Return the [x, y] coordinate for the center point of the cell that contains the specified text.  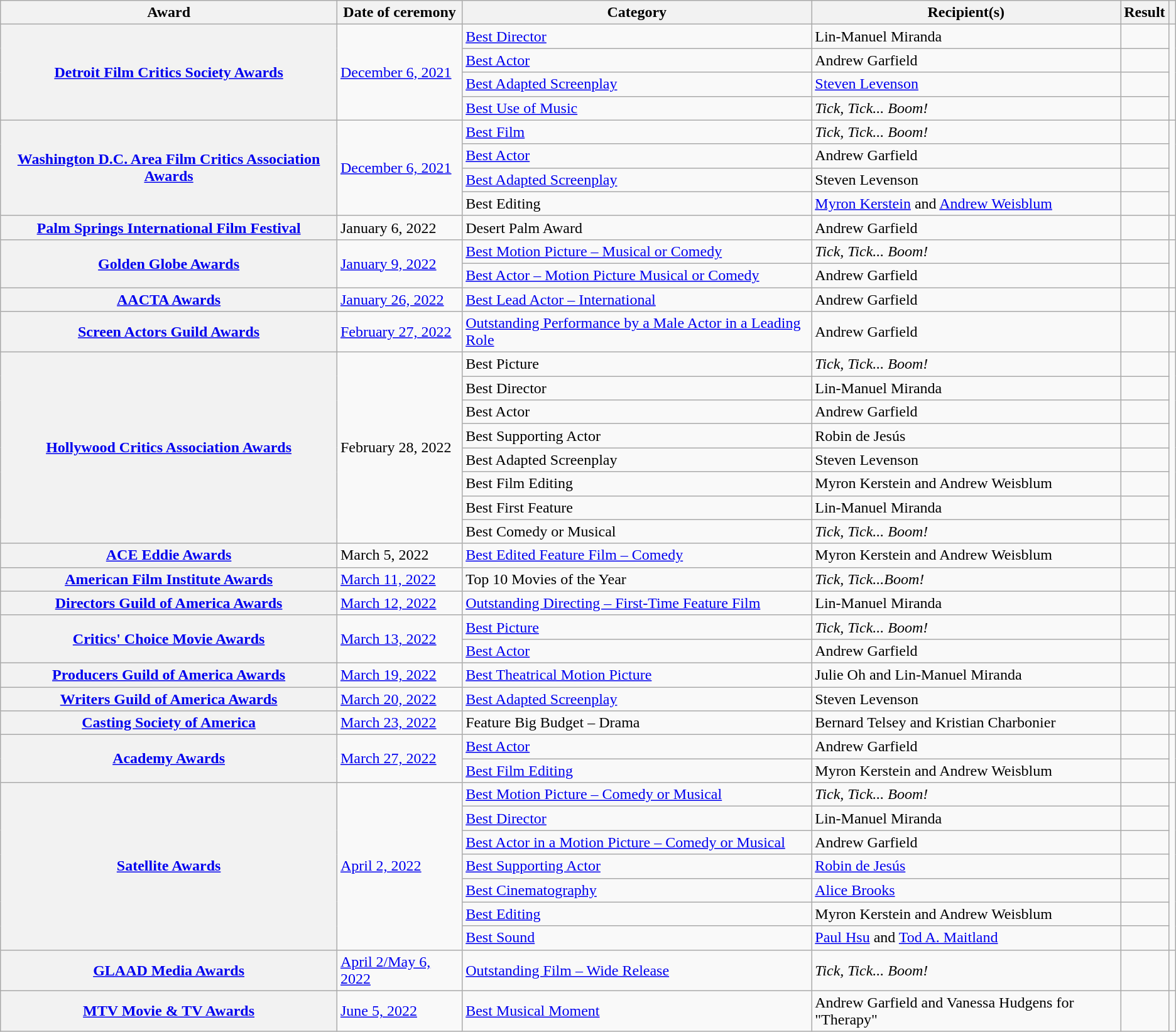
Top 10 Movies of the Year [637, 579]
April 2, 2022 [400, 866]
Satellite Awards [169, 866]
Best Lead Actor – International [637, 300]
Golden Globe Awards [169, 263]
Casting Society of America [169, 723]
Best Cinematography [637, 890]
Outstanding Film – Wide Release [637, 970]
Date of ceremony [400, 13]
GLAAD Media Awards [169, 970]
ACE Eddie Awards [169, 555]
Paul Hsu and Tod A. Maitland [966, 938]
Palm Springs International Film Festival [169, 227]
American Film Institute Awards [169, 579]
Award [169, 13]
Andrew Garfield and Vanessa Hudgens for "Therapy" [966, 1011]
Critics' Choice Movie Awards [169, 639]
AACTA Awards [169, 300]
February 27, 2022 [400, 332]
MTV Movie & TV Awards [169, 1011]
Best Actor in a Motion Picture – Comedy or Musical [637, 842]
Hollywood Critics Association Awards [169, 448]
Tick, Tick...Boom! [966, 579]
Category [637, 13]
Julie Oh and Lin-Manuel Miranda [966, 675]
Recipient(s) [966, 13]
March 19, 2022 [400, 675]
January 26, 2022 [400, 300]
Washington D.C. Area Film Critics Association Awards [169, 168]
Best Motion Picture – Musical or Comedy [637, 251]
Result [1145, 13]
Writers Guild of America Awards [169, 699]
Best First Feature [637, 508]
Best Film [637, 132]
Outstanding Performance by a Male Actor in a Leading Role [637, 332]
Best Comedy or Musical [637, 531]
Directors Guild of America Awards [169, 603]
Best Musical Moment [637, 1011]
Bernard Telsey and Kristian Charbonier [966, 723]
Feature Big Budget – Drama [637, 723]
Best Actor – Motion Picture Musical or Comedy [637, 275]
Best Theatrical Motion Picture [637, 675]
March 11, 2022 [400, 579]
March 27, 2022 [400, 759]
Alice Brooks [966, 890]
Academy Awards [169, 759]
January 9, 2022 [400, 263]
March 23, 2022 [400, 723]
March 20, 2022 [400, 699]
March 13, 2022 [400, 639]
March 5, 2022 [400, 555]
Producers Guild of America Awards [169, 675]
Best Motion Picture – Comedy or Musical [637, 795]
Outstanding Directing – First-Time Feature Film [637, 603]
Detroit Film Critics Society Awards [169, 72]
June 5, 2022 [400, 1011]
March 12, 2022 [400, 603]
Best Use of Music [637, 108]
April 2/May 6, 2022 [400, 970]
Desert Palm Award [637, 227]
February 28, 2022 [400, 448]
Best Edited Feature Film – Comedy [637, 555]
January 6, 2022 [400, 227]
Screen Actors Guild Awards [169, 332]
Best Sound [637, 938]
